Search for the cell housing the specified text and yield its [x, y] center coordinate. 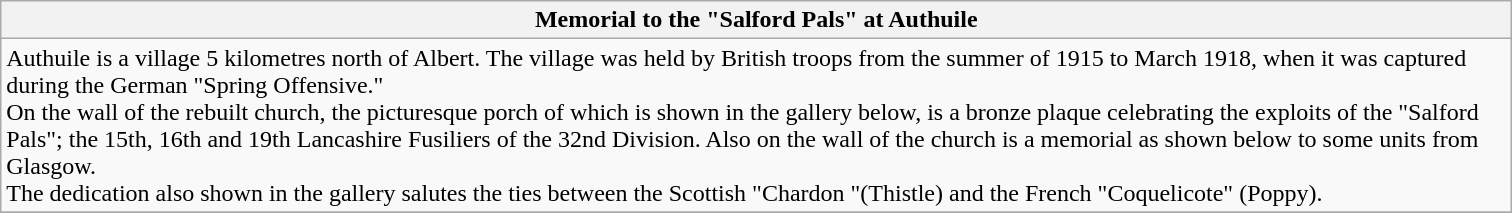
Memorial to the "Salford Pals" at Authuile [756, 20]
